Determine the [X, Y] coordinate at the center of the cell enclosing the given text.  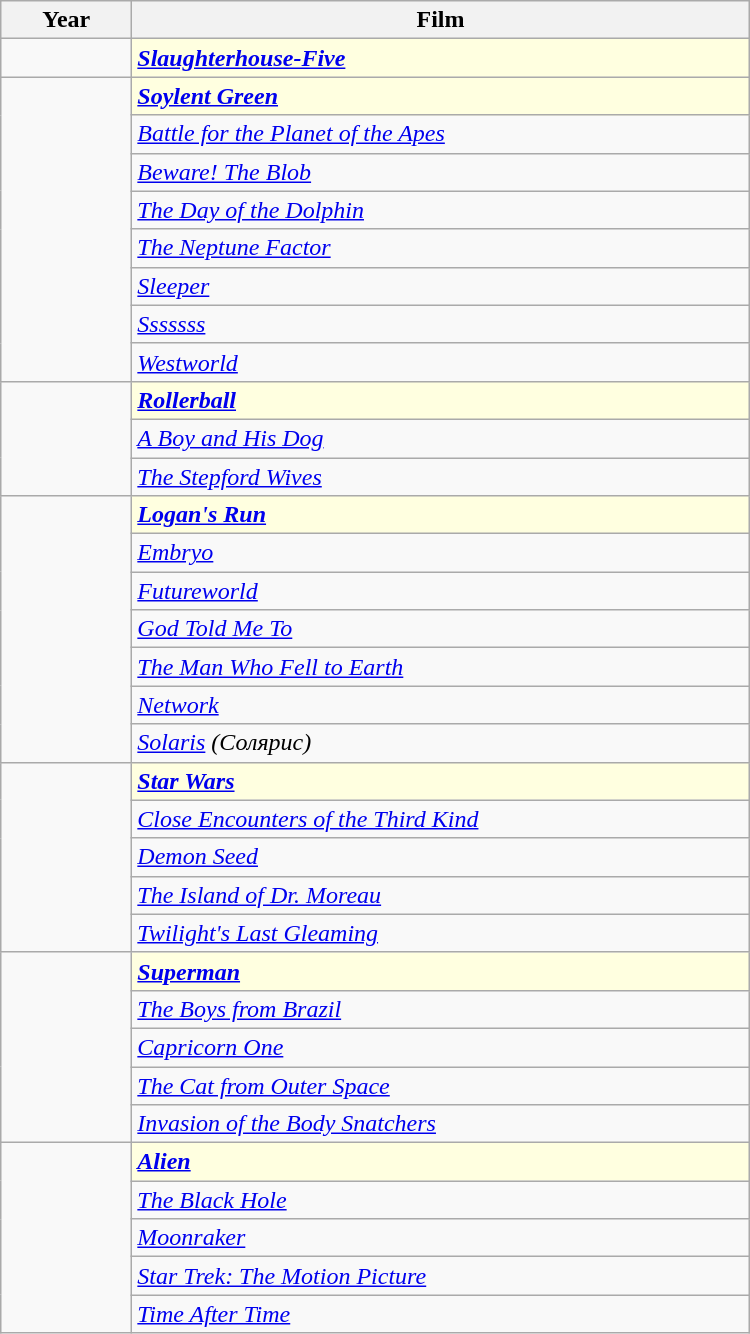
Superman [440, 971]
The Boys from Brazil [440, 1009]
The Black Hole [440, 1200]
Battle for the Planet of the Apes [440, 134]
Invasion of the Body Snatchers [440, 1124]
Embryo [440, 553]
Logan's Run [440, 515]
Close Encounters of the Third Kind [440, 819]
Solaris (Солярис) [440, 743]
Twilight's Last Gleaming [440, 933]
The Neptune Factor [440, 248]
Star Trek: The Motion Picture [440, 1276]
Time After Time [440, 1314]
Year [66, 20]
Slaughterhouse-Five [440, 58]
Network [440, 705]
Alien [440, 1162]
Westworld [440, 362]
Demon Seed [440, 857]
Capricorn One [440, 1047]
Futureworld [440, 591]
Rollerball [440, 400]
Sleeper [440, 286]
Soylent Green [440, 96]
The Man Who Fell to Earth [440, 667]
God Told Me To [440, 629]
A Boy and His Dog [440, 438]
Film [440, 20]
Star Wars [440, 781]
Moonraker [440, 1238]
The Cat from Outer Space [440, 1085]
The Island of Dr. Moreau [440, 895]
The Stepford Wives [440, 477]
Sssssss [440, 324]
Beware! The Blob [440, 172]
The Day of the Dolphin [440, 210]
